Output the [X, Y] coordinate of the center of the cell containing the given text.  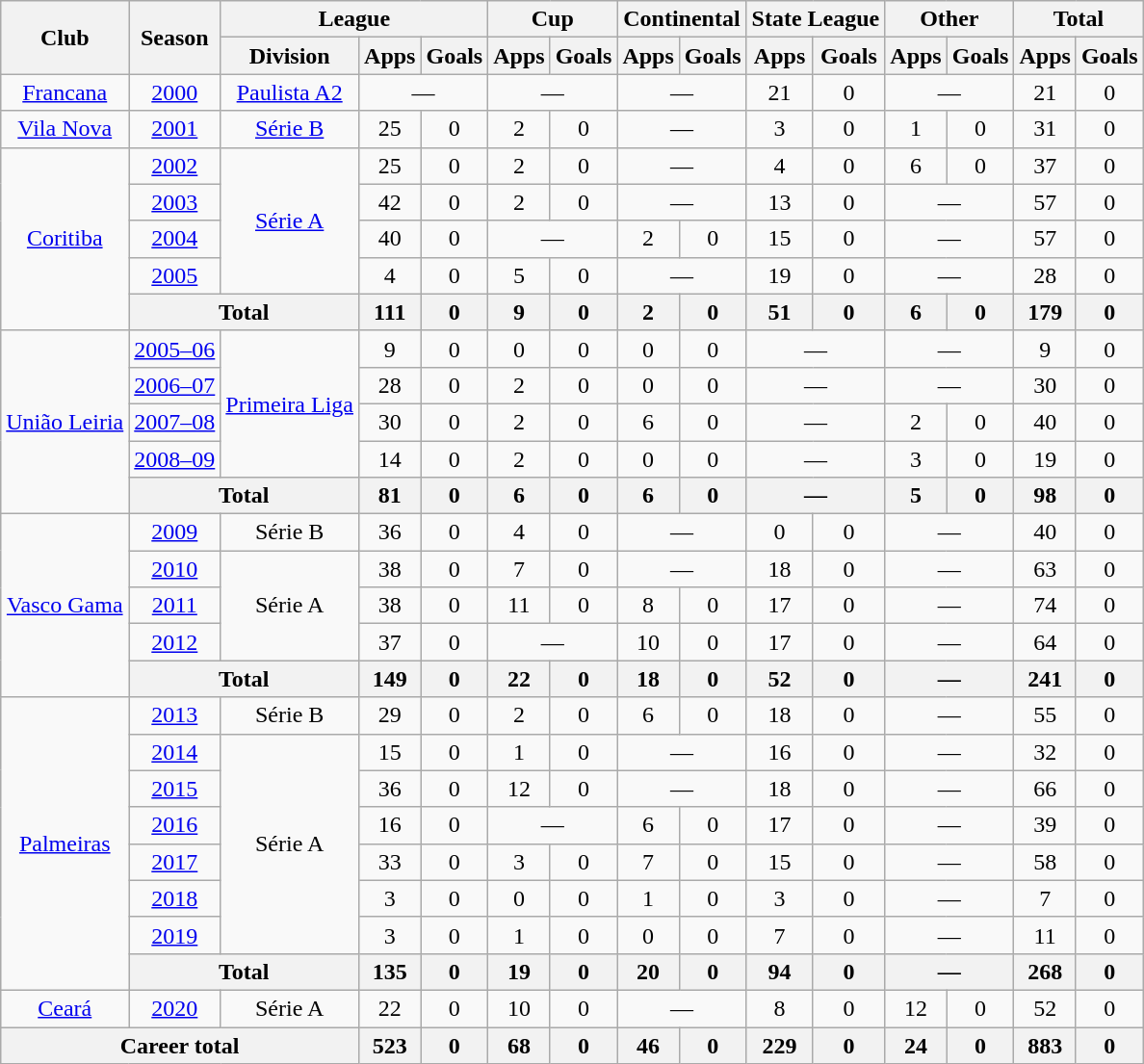
2001 [175, 129]
Paulista A2 [290, 92]
Club [65, 38]
135 [390, 972]
81 [390, 496]
União Leiria [65, 422]
42 [390, 202]
64 [1045, 642]
Season [175, 38]
68 [519, 1045]
Vila Nova [65, 129]
2013 [175, 715]
31 [1045, 129]
268 [1045, 972]
13 [780, 202]
149 [390, 679]
883 [1045, 1045]
2009 [175, 532]
Ceará [65, 1008]
63 [1045, 569]
2019 [175, 935]
2011 [175, 606]
24 [916, 1045]
229 [780, 1045]
Coritiba [65, 239]
2004 [175, 239]
29 [390, 715]
39 [1045, 825]
179 [1045, 312]
2005 [175, 275]
2016 [175, 825]
Continental [682, 19]
2012 [175, 642]
51 [780, 312]
Cup [553, 19]
94 [780, 972]
2010 [175, 569]
2015 [175, 789]
2003 [175, 202]
2005–06 [175, 349]
Other [949, 19]
58 [1045, 862]
2014 [175, 752]
Palmeiras [65, 843]
State League [816, 19]
2007–08 [175, 422]
Primeira Liga [290, 403]
2017 [175, 862]
46 [648, 1045]
2006–07 [175, 385]
55 [1045, 715]
Francana [65, 92]
2002 [175, 166]
523 [390, 1045]
111 [390, 312]
74 [1045, 606]
98 [1045, 496]
241 [1045, 679]
2018 [175, 898]
Career total [180, 1045]
Vasco Gama [65, 606]
League [354, 19]
20 [648, 972]
Division [290, 56]
33 [390, 862]
32 [1045, 752]
2008–09 [175, 459]
2020 [175, 1008]
2000 [175, 92]
66 [1045, 789]
14 [390, 459]
